Locate the cell with the specified text and output its (x, y) center coordinate. 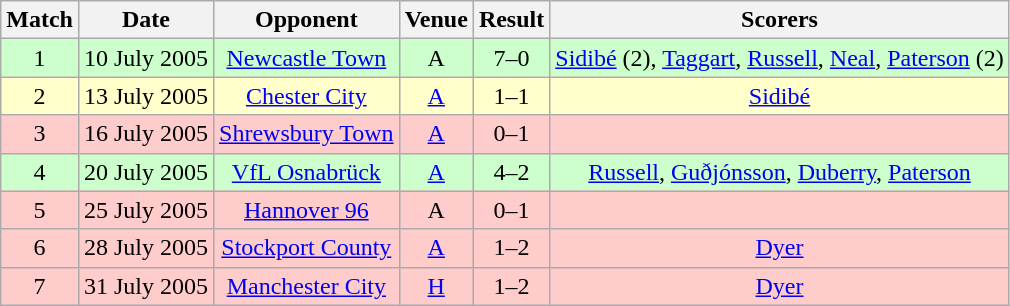
25 July 2005 (146, 210)
Opponent (307, 20)
20 July 2005 (146, 172)
16 July 2005 (146, 134)
7–0 (511, 58)
Russell, Guðjónsson, Duberry, Paterson (780, 172)
28 July 2005 (146, 248)
6 (40, 248)
Scorers (780, 20)
1–1 (511, 96)
Match (40, 20)
Stockport County (307, 248)
3 (40, 134)
Newcastle Town (307, 58)
Result (511, 20)
Hannover 96 (307, 210)
1 (40, 58)
4–2 (511, 172)
Manchester City (307, 286)
10 July 2005 (146, 58)
Sidibé (2), Taggart, Russell, Neal, Paterson (2) (780, 58)
Date (146, 20)
31 July 2005 (146, 286)
VfL Osnabrück (307, 172)
4 (40, 172)
5 (40, 210)
H (436, 286)
7 (40, 286)
Sidibé (780, 96)
13 July 2005 (146, 96)
Venue (436, 20)
2 (40, 96)
Shrewsbury Town (307, 134)
Chester City (307, 96)
